Pinpoint the cell where the given text exists, returning its [x, y] midpoint coordinate. 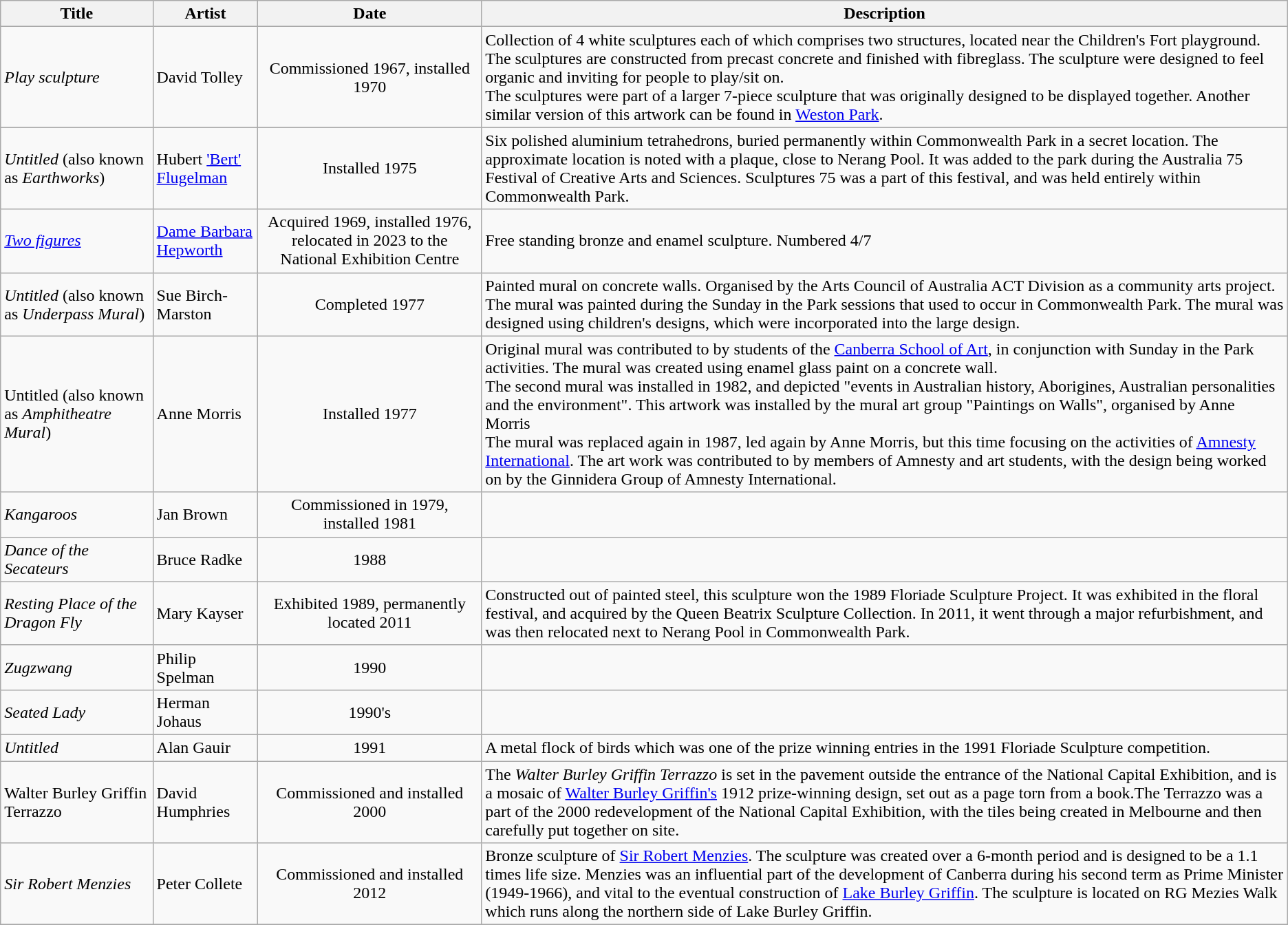
Peter Collete [205, 884]
1990's [370, 712]
Herman Johaus [205, 712]
Installed 1975 [370, 168]
Commissioned and installed 2000 [370, 802]
Untitled (also known as Earthworks) [77, 168]
Bruce Radke [205, 559]
Installed 1977 [370, 414]
Untitled [77, 747]
David Humphries [205, 802]
Untitled (also known as Underpass Mural) [77, 304]
Commissioned and installed 2012 [370, 884]
A metal flock of birds which was one of the prize winning entries in the 1991 Floriade Sculpture competition. [885, 747]
Two figures [77, 241]
Mary Kayser [205, 613]
1990 [370, 668]
Dame Barbara Hepworth [205, 241]
Commissioned in 1979, installed 1981 [370, 515]
Philip Spelman [205, 668]
Acquired 1969, installed 1976, relocated in 2023 to the National Exhibition Centre [370, 241]
Resting Place of the Dragon Fly [77, 613]
Dance of the Secateurs [77, 559]
Seated Lady [77, 712]
Completed 1977 [370, 304]
David Tolley [205, 77]
Commissioned 1967, installed 1970 [370, 77]
Exhibited 1989, permanently located 2011 [370, 613]
Play sculpture [77, 77]
Jan Brown [205, 515]
Alan Gauir [205, 747]
1991 [370, 747]
Date [370, 14]
Free standing bronze and enamel sculpture. Numbered 4/7 [885, 241]
Sir Robert Menzies [77, 884]
Artist [205, 14]
Hubert 'Bert' Flugelman [205, 168]
Untitled (also known as Amphitheatre Mural) [77, 414]
Description [885, 14]
Sue Birch-Marston [205, 304]
Walter Burley Griffin Terrazzo [77, 802]
Title [77, 14]
Kangaroos [77, 515]
1988 [370, 559]
Anne Morris [205, 414]
Zugzwang [77, 668]
